Return the [X, Y] coordinate for the center point of the cell that contains the specified text.  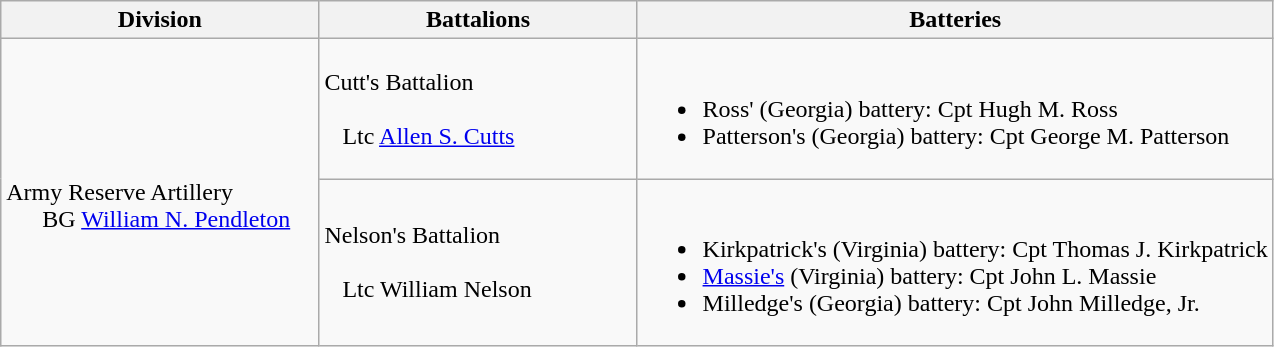
Battalions [478, 20]
Nelson's Battalion Ltc William Nelson [478, 262]
Ross' (Georgia) battery: Cpt Hugh M. RossPatterson's (Georgia) battery: Cpt George M. Patterson [955, 109]
Division [160, 20]
Cutt's Battalion Ltc Allen S. Cutts [478, 109]
Army Reserve Artillery BG William N. Pendleton [160, 192]
Batteries [955, 20]
